Detect which cell encompasses the target text, then output its [x, y] center coordinate. 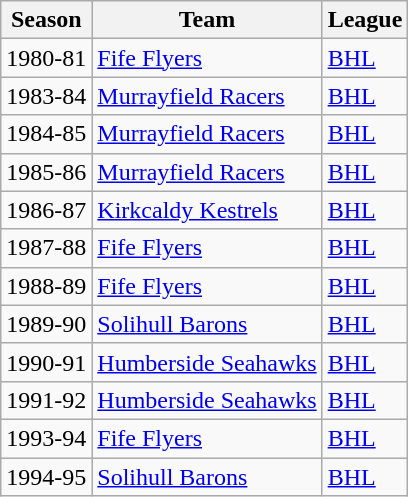
1988-89 [46, 286]
1994-95 [46, 477]
1993-94 [46, 438]
1983-84 [46, 96]
Kirkcaldy Kestrels [207, 210]
1991-92 [46, 400]
1980-81 [46, 58]
1986-87 [46, 210]
1985-86 [46, 172]
League [365, 20]
1984-85 [46, 134]
1987-88 [46, 248]
1990-91 [46, 362]
1989-90 [46, 324]
Team [207, 20]
Season [46, 20]
